Locate the cell with the specified text and output its (x, y) center coordinate. 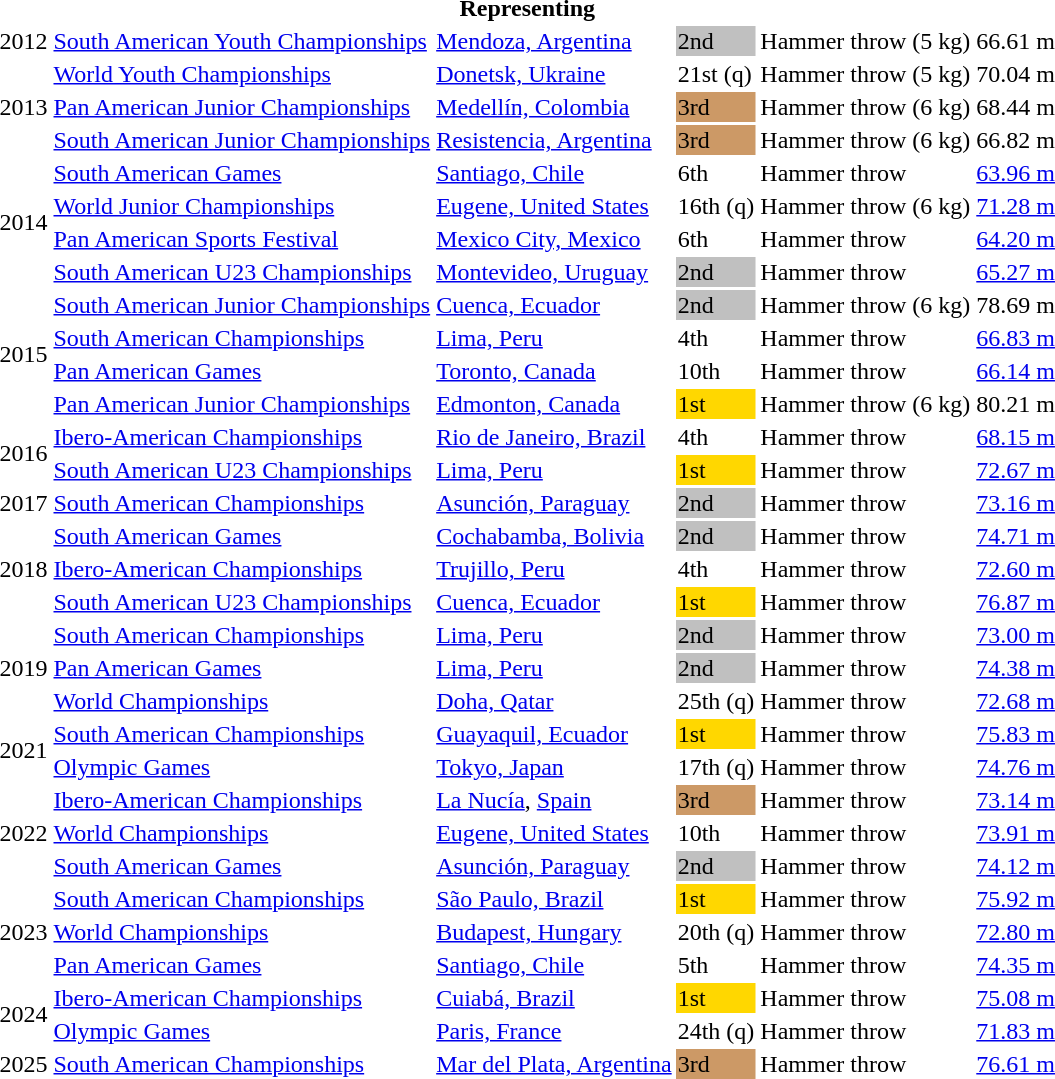
Mar del Plata, Argentina (554, 1064)
21st (q) (716, 74)
La Nucía, Spain (554, 800)
Guayaquil, Ecuador (554, 734)
Medellín, Colombia (554, 107)
17th (q) (716, 767)
Pan American Sports Festival (242, 239)
Montevideo, Uruguay (554, 272)
Cuiabá, Brazil (554, 998)
Tokyo, Japan (554, 767)
5th (716, 965)
São Paulo, Brazil (554, 899)
World Youth Championships (242, 74)
Edmonton, Canada (554, 404)
Doha, Qatar (554, 701)
Toronto, Canada (554, 371)
16th (q) (716, 206)
24th (q) (716, 1031)
Donetsk, Ukraine (554, 74)
Budapest, Hungary (554, 932)
Resistencia, Argentina (554, 140)
Mexico City, Mexico (554, 239)
20th (q) (716, 932)
Rio de Janeiro, Brazil (554, 437)
Cochabamba, Bolivia (554, 536)
Mendoza, Argentina (554, 41)
25th (q) (716, 701)
South American Youth Championships (242, 41)
Trujillo, Peru (554, 569)
World Junior Championships (242, 206)
Paris, France (554, 1031)
